Scan for the cell matching the given text and deliver its [x, y] coordinate at center. 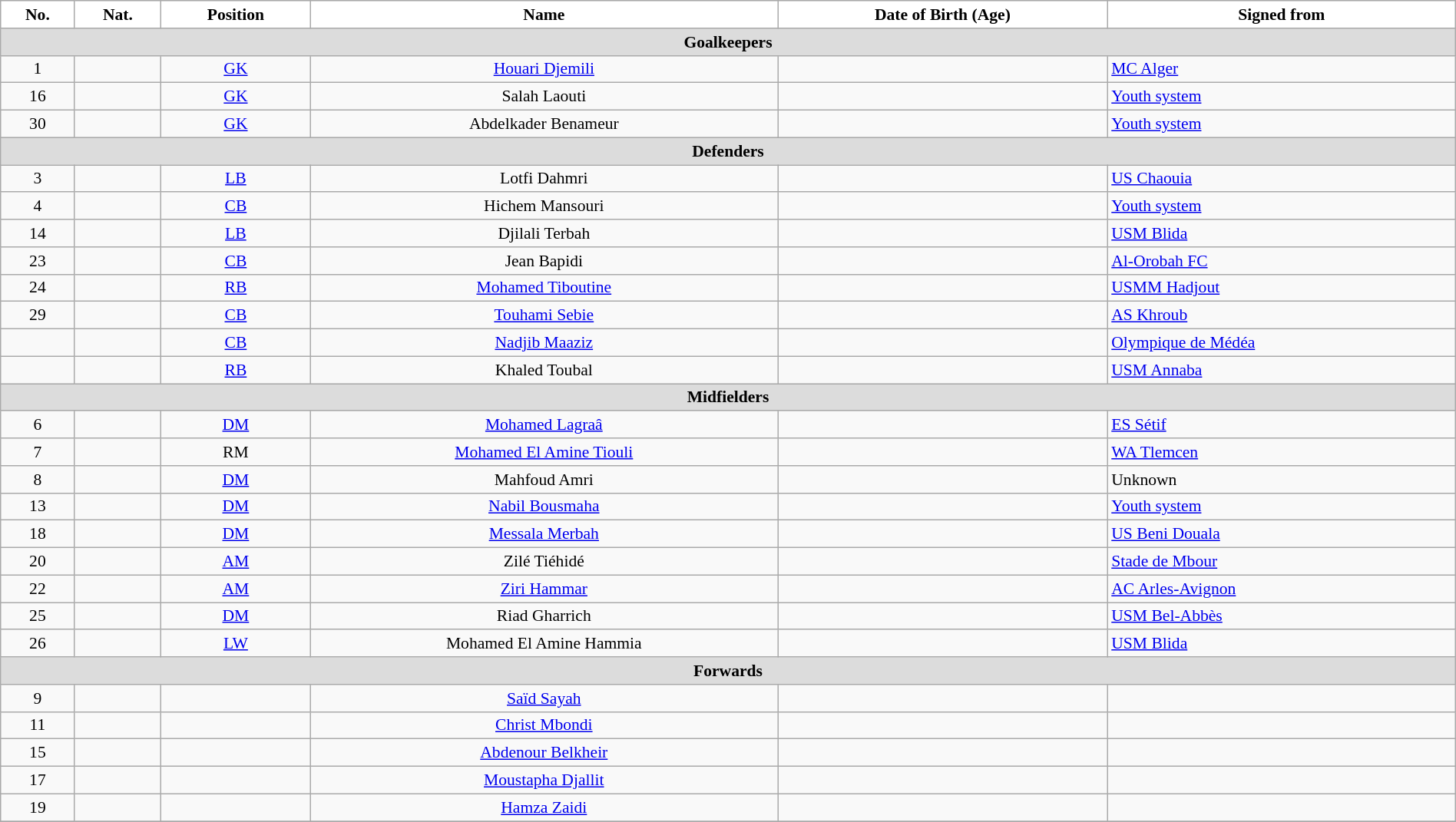
Mohamed El Amine Hammia [544, 644]
Jean Bapidi [544, 261]
MC Alger [1281, 69]
Christ Mbondi [544, 725]
20 [38, 562]
6 [38, 425]
USM Annaba [1281, 370]
24 [38, 288]
4 [38, 206]
22 [38, 589]
Lotfi Dahmri [544, 179]
AC Arles-Avignon [1281, 589]
15 [38, 753]
LW [236, 644]
Mahfoud Amri [544, 480]
19 [38, 807]
26 [38, 644]
Ziri Hammar [544, 589]
Khaled Toubal [544, 370]
3 [38, 179]
RM [236, 452]
Signed from [1281, 15]
Abdenour Belkheir [544, 753]
USMM Hadjout [1281, 288]
Djilali Terbah [544, 233]
16 [38, 97]
Goalkeepers [728, 42]
WA Tlemcen [1281, 452]
25 [38, 616]
Salah Laouti [544, 97]
Nadjib Maaziz [544, 343]
Mohamed El Amine Tiouli [544, 452]
Hamza Zaidi [544, 807]
9 [38, 698]
17 [38, 781]
Date of Birth (Age) [943, 15]
Midfielders [728, 398]
Stade de Mbour [1281, 562]
Riad Gharrich [544, 616]
13 [38, 507]
Mohamed Lagraâ [544, 425]
Mohamed Tiboutine [544, 288]
11 [38, 725]
Defenders [728, 151]
Moustapha Djallit [544, 781]
USM Bel-Abbès [1281, 616]
No. [38, 15]
29 [38, 315]
1 [38, 69]
7 [38, 452]
AS Khroub [1281, 315]
Name [544, 15]
Saïd Sayah [544, 698]
30 [38, 124]
Forwards [728, 671]
Nabil Bousmaha [544, 507]
Position [236, 15]
Zilé Tiéhidé [544, 562]
Olympique de Médéa [1281, 343]
US Beni Douala [1281, 534]
Touhami Sebie [544, 315]
ES Sétif [1281, 425]
Messala Merbah [544, 534]
Hichem Mansouri [544, 206]
Al-Orobah FC [1281, 261]
14 [38, 233]
18 [38, 534]
Nat. [118, 15]
Houari Djemili [544, 69]
Abdelkader Benameur [544, 124]
US Chaouia [1281, 179]
Unknown [1281, 480]
23 [38, 261]
8 [38, 480]
